Provide the [x, y] coordinate of the cell's center where the given text is located.  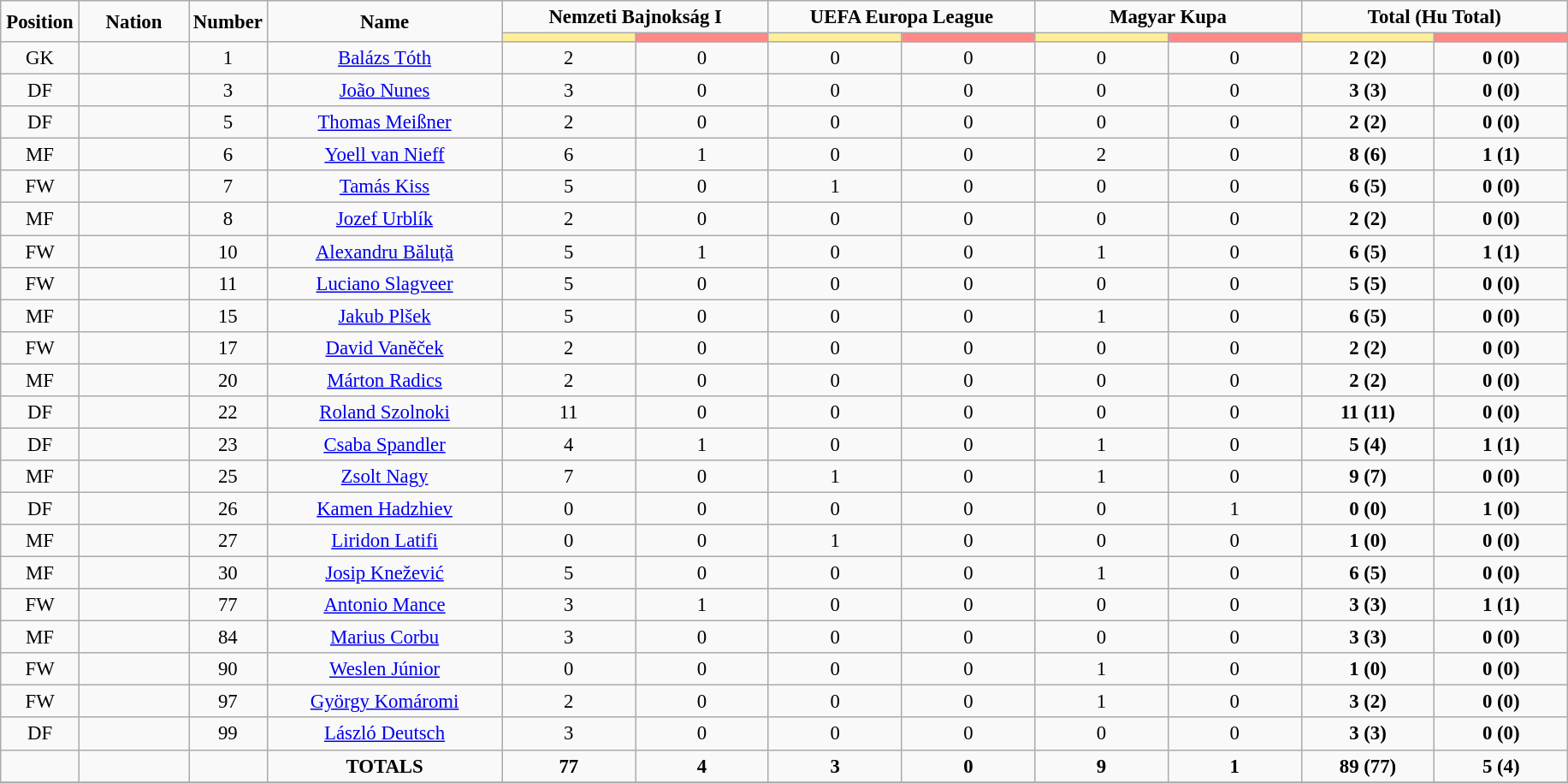
8 (6) [1368, 155]
20 [228, 380]
Magyar Kupa [1169, 17]
Position [40, 21]
97 [228, 702]
30 [228, 573]
Nemzeti Bajnokság I [635, 17]
Thomas Meißner [385, 122]
84 [228, 638]
90 [228, 669]
17 [228, 347]
26 [228, 508]
Weslen Júnior [385, 669]
David Vaněček [385, 347]
Alexandru Băluță [385, 252]
Luciano Slagveer [385, 283]
Márton Radics [385, 380]
89 (77) [1368, 766]
Nation [133, 21]
3 (2) [1368, 702]
Csaba Spandler [385, 444]
99 [228, 734]
Marius Corbu [385, 638]
9 [1102, 766]
Tamás Kiss [385, 187]
27 [228, 541]
Yoell van Nieff [385, 155]
Kamen Hadzhiev [385, 508]
10 [228, 252]
João Nunes [385, 91]
Balázs Tóth [385, 58]
15 [228, 316]
8 [228, 219]
TOTALS [385, 766]
Jakub Plšek [385, 316]
Total (Hu Total) [1435, 17]
9 (7) [1368, 477]
Antonio Mance [385, 605]
UEFA Europa League [902, 17]
23 [228, 444]
GK [40, 58]
Zsolt Nagy [385, 477]
László Deutsch [385, 734]
Jozef Urblík [385, 219]
Liridon Latifi [385, 541]
25 [228, 477]
György Komáromi [385, 702]
5 (5) [1368, 283]
Josip Knežević [385, 573]
Roland Szolnoki [385, 412]
Number [228, 21]
11 (11) [1368, 412]
Name [385, 21]
22 [228, 412]
